Find where the given text appears and provide that cell's center as [X, Y] coordinate. 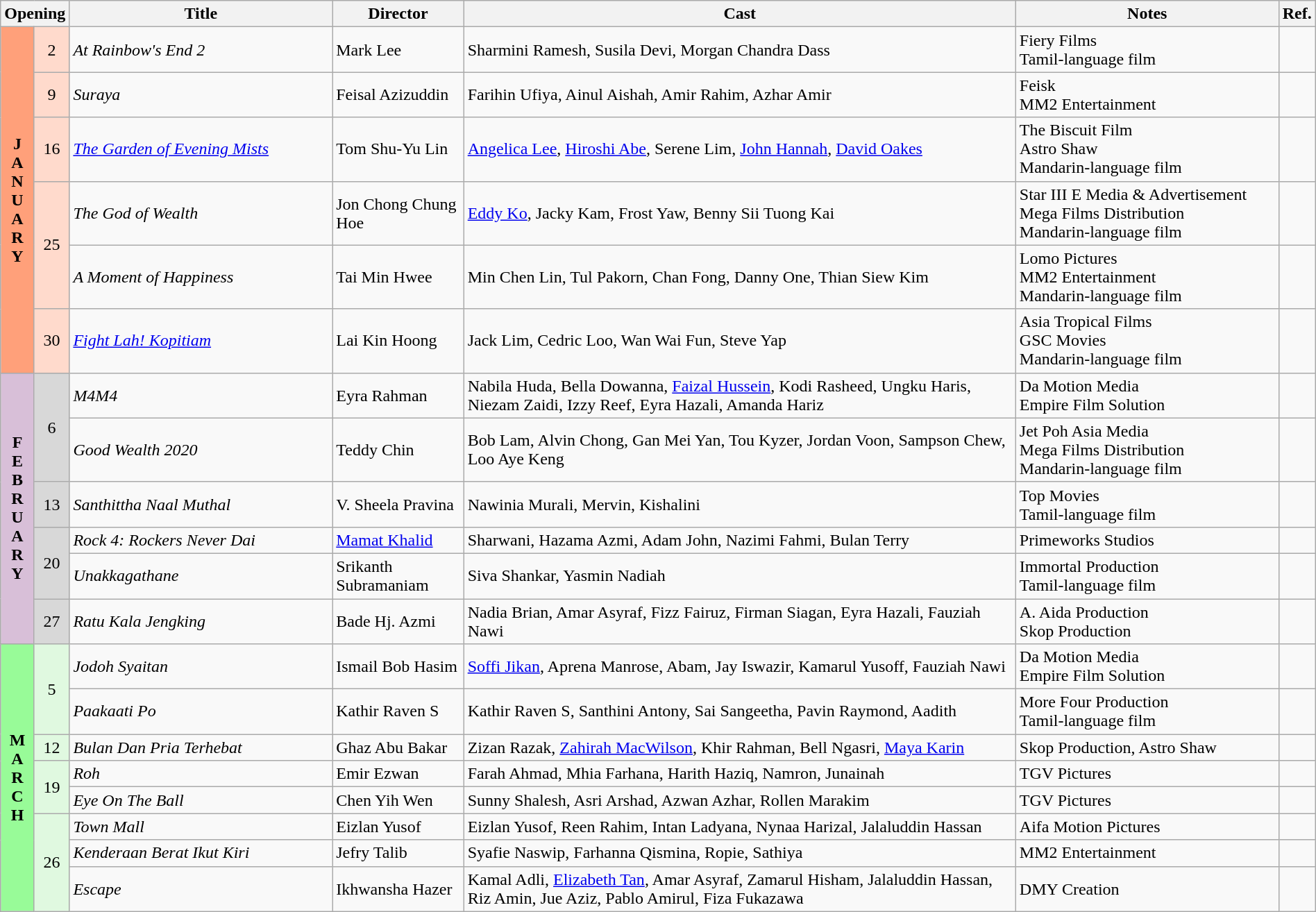
Kathir Raven S [398, 712]
Tom Shu-Yu Lin [398, 149]
Unakkagathane [201, 576]
Mark Lee [398, 50]
Eizlan Yusof [398, 827]
Cast [740, 14]
Asia Tropical FilmsGSC MoviesMandarin-language film [1147, 341]
5 [51, 689]
Sharwani, Hazama Azmi, Adam John, Nazimi Fahmi, Bulan Terry [740, 540]
More Four ProductionTamil-language film [1147, 712]
26 [51, 862]
Min Chen Lin, Tul Pakorn, Chan Fong, Danny One, Thian Siew Kim [740, 277]
Opening [35, 14]
Skop Production, Astro Shaw [1147, 748]
2 [51, 50]
Immortal ProductionTamil-language film [1147, 576]
Lomo PicturesMM2 EntertainmentMandarin-language film [1147, 277]
Syafie Naswip, Farhanna Qismina, Ropie, Sathiya [740, 853]
Escape [201, 888]
Ratu Kala Jengking [201, 620]
25 [51, 245]
Bade Hj. Azmi [398, 620]
Jet Poh Asia MediaMega Films DistributionMandarin-language film [1147, 450]
FeiskMM2 Entertainment [1147, 94]
The Biscuit FilmAstro ShawMandarin-language film [1147, 149]
MARCH [18, 778]
Jodoh Syaitan [201, 666]
Aifa Motion Pictures [1147, 827]
Eddy Ko, Jacky Kam, Frost Yaw, Benny Sii Tuong Kai [740, 213]
Mamat Khalid [398, 540]
Ghaz Abu Bakar [398, 748]
Nawinia Murali, Mervin, Kishalini [740, 504]
Eizlan Yusof, Reen Rahim, Intan Ladyana, Nynaa Harizal, Jalaluddin Hassan [740, 827]
Good Wealth 2020 [201, 450]
Emir Ezwan [398, 774]
9 [51, 94]
MM2 Entertainment [1147, 853]
Bob Lam, Alvin Chong, Gan Mei Yan, Tou Kyzer, Jordan Voon, Sampson Chew, Loo Aye Keng [740, 450]
Town Mall [201, 827]
13 [51, 504]
FEBRUARY [18, 508]
30 [51, 341]
Nadia Brian, Amar Asyraf, Fizz Fairuz, Firman Siagan, Eyra Hazali, Fauziah Nawi [740, 620]
Top MoviesTamil-language film [1147, 504]
Jefry Talib [398, 853]
The Garden of Evening Mists [201, 149]
Jon Chong Chung Hoe [398, 213]
Nabila Huda, Bella Dowanna, Faizal Hussein, Kodi Rasheed, Ungku Haris, Niezam Zaidi, Izzy Reef, Eyra Hazali, Amanda Hariz [740, 396]
The God of Wealth [201, 213]
Ikhwansha Hazer [398, 888]
Suraya [201, 94]
Paakaati Po [201, 712]
Farihin Ufiya, Ainul Aishah, Amir Rahim, Azhar Amir [740, 94]
Roh [201, 774]
Kamal Adli, Elizabeth Tan, Amar Asyraf, Zamarul Hisham, Jalaluddin Hassan, Riz Amin, Jue Aziz, Pablo Amirul, Fiza Fukazawa [740, 888]
A Moment of Happiness [201, 277]
DMY Creation [1147, 888]
V. Sheela Pravina [398, 504]
Notes [1147, 14]
Eyra Rahman [398, 396]
Star III E Media & AdvertisementMega Films DistributionMandarin-language film [1147, 213]
Lai Kin Hoong [398, 341]
Sharmini Ramesh, Susila Devi, Morgan Chandra Dass [740, 50]
Title [201, 14]
Jack Lim, Cedric Loo, Wan Wai Fun, Steve Yap [740, 341]
Angelica Lee, Hiroshi Abe, Serene Lim, John Hannah, David Oakes [740, 149]
Srikanth Subramaniam [398, 576]
Teddy Chin [398, 450]
Kenderaan Berat Ikut Kiri [201, 853]
M4M4 [201, 396]
Farah Ahmad, Mhia Farhana, Harith Haziq, Namron, Junainah [740, 774]
Director [398, 14]
Chen Yih Wen [398, 800]
Soffi Jikan, Aprena Manrose, Abam, Jay Iswazir, Kamarul Yusoff, Fauziah Nawi [740, 666]
12 [51, 748]
6 [51, 428]
Primeworks Studios [1147, 540]
27 [51, 620]
JANUARY [18, 200]
Fight Lah! Kopitiam [201, 341]
20 [51, 562]
Rock 4: Rockers Never Dai [201, 540]
Tai Min Hwee [398, 277]
Ismail Bob Hasim [398, 666]
Bulan Dan Pria Terhebat [201, 748]
Siva Shankar, Yasmin Nadiah [740, 576]
Kathir Raven S, Santhini Antony, Sai Sangeetha, Pavin Raymond, Aadith [740, 712]
Sunny Shalesh, Asri Arshad, Azwan Azhar, Rollen Marakim [740, 800]
16 [51, 149]
Zizan Razak, Zahirah MacWilson, Khir Rahman, Bell Ngasri, Maya Karin [740, 748]
Eye On The Ball [201, 800]
19 [51, 787]
Ref. [1297, 14]
Fiery FilmsTamil-language film [1147, 50]
Santhittha Naal Muthal [201, 504]
Feisal Azizuddin [398, 94]
A. Aida ProductionSkop Production [1147, 620]
At Rainbow's End 2 [201, 50]
